Find where the given text appears and provide that cell's center as (x, y) coordinate. 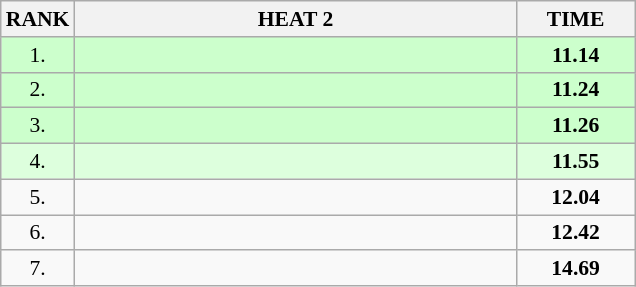
11.14 (576, 55)
RANK (38, 19)
11.55 (576, 162)
14.69 (576, 269)
3. (38, 126)
HEAT 2 (295, 19)
6. (38, 233)
7. (38, 269)
12.04 (576, 197)
TIME (576, 19)
4. (38, 162)
12.42 (576, 233)
5. (38, 197)
11.26 (576, 126)
2. (38, 90)
11.24 (576, 90)
1. (38, 55)
